Pinpoint the cell where the given text exists, returning its [x, y] midpoint coordinate. 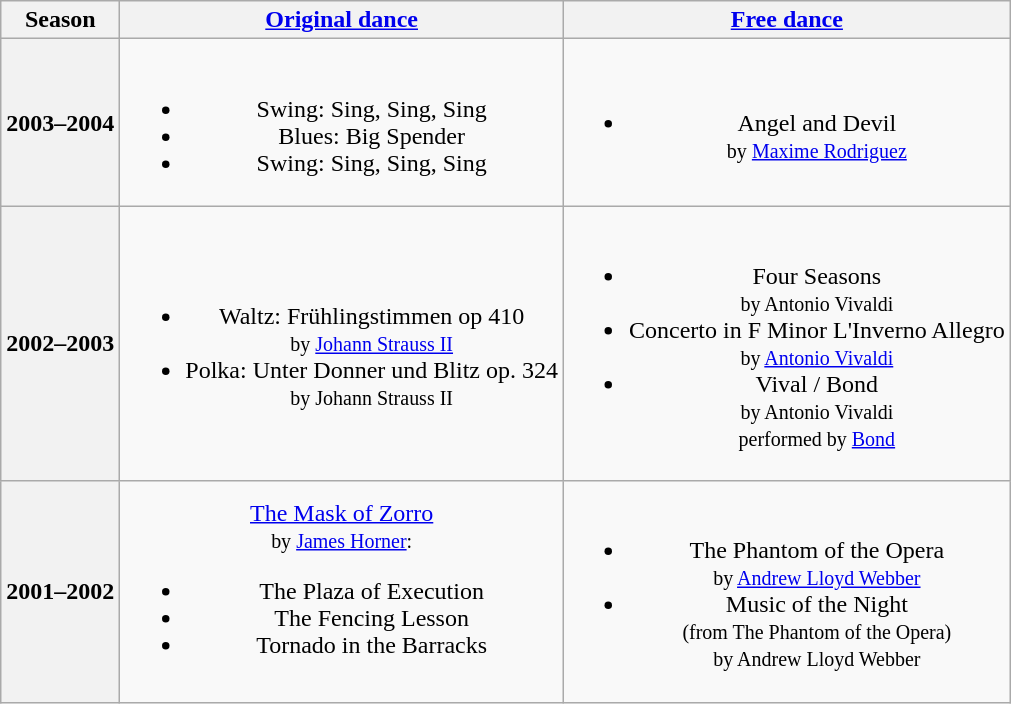
Angel and Devil by Maxime Rodriguez [788, 122]
2003–2004 [60, 122]
Original dance [342, 20]
2001–2002 [60, 592]
Season [60, 20]
Free dance [788, 20]
Four Seasons by Antonio Vivaldi Concerto in F Minor L'Inverno Allegro by Antonio Vivaldi Vival / Bond by Antonio Vivaldi performed by Bond [788, 344]
Swing: Sing, Sing, SingBlues: Big SpenderSwing: Sing, Sing, Sing [342, 122]
The Mask of Zorro by James Horner: The Plaza of ExecutionThe Fencing LessonTornado in the Barracks [342, 592]
2002–2003 [60, 344]
Waltz: Frühlingstimmen op 410 by Johann Strauss II Polka: Unter Donner und Blitz op. 324 by Johann Strauss II [342, 344]
The Phantom of the Opera by Andrew Lloyd Webber Music of the Night (from The Phantom of the Opera) by Andrew Lloyd Webber [788, 592]
